Detect which cell encompasses the target text, then output its [x, y] center coordinate. 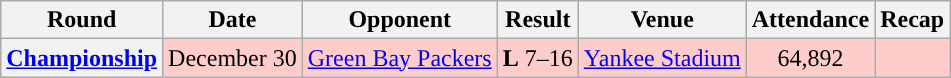
Championship [82, 58]
Venue [662, 20]
Opponent [400, 20]
Recap [912, 20]
L 7–16 [538, 58]
Result [538, 20]
Attendance [810, 20]
Green Bay Packers [400, 58]
64,892 [810, 58]
December 30 [233, 58]
Round [82, 20]
Yankee Stadium [662, 58]
Date [233, 20]
